Output the [X, Y] coordinate of the center of the cell containing the given text.  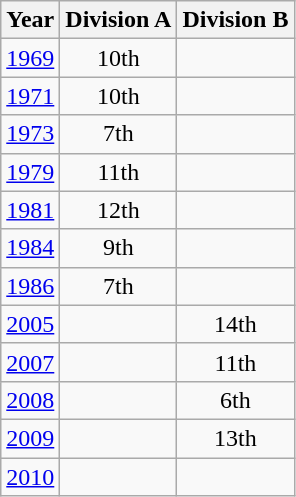
6th [236, 400]
2010 [30, 477]
1973 [30, 134]
Division A [118, 20]
1969 [30, 58]
13th [236, 438]
1979 [30, 172]
14th [236, 324]
2009 [30, 438]
2008 [30, 400]
Division B [236, 20]
2007 [30, 362]
12th [118, 210]
1986 [30, 286]
1984 [30, 248]
1981 [30, 210]
1971 [30, 96]
Year [30, 20]
9th [118, 248]
2005 [30, 324]
